From the cell containing the given text, extract its center point as [X, Y] coordinate. 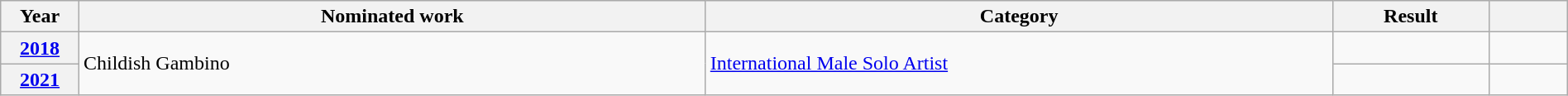
International Male Solo Artist [1019, 64]
2018 [40, 48]
Childish Gambino [392, 64]
Nominated work [392, 17]
Category [1019, 17]
Result [1411, 17]
Year [40, 17]
2021 [40, 79]
